Find where the given text appears and provide that cell's center as (x, y) coordinate. 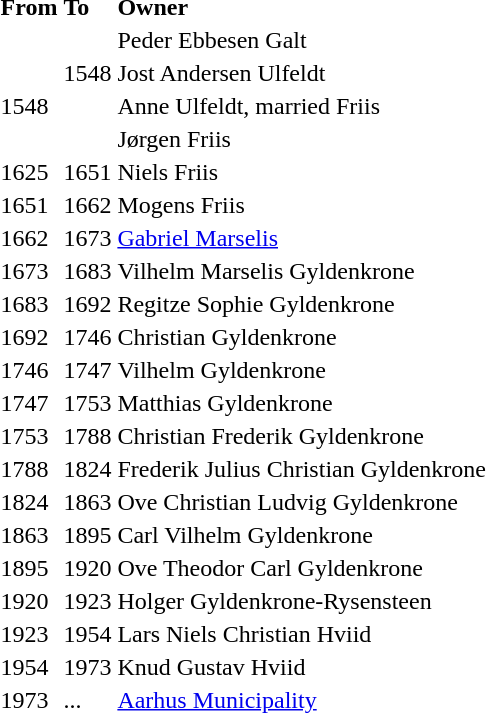
1662 (88, 205)
1747 (88, 370)
1824 (88, 469)
1895 (88, 535)
1651 (88, 172)
1954 (88, 634)
1683 (88, 271)
1746 (88, 337)
1788 (88, 436)
1753 (88, 403)
1673 (88, 238)
1548 (88, 73)
1692 (88, 304)
1973 (88, 667)
1863 (88, 502)
1920 (88, 568)
1923 (88, 601)
